For the text-containing cell, return its midpoint in (x, y) coordinate format. 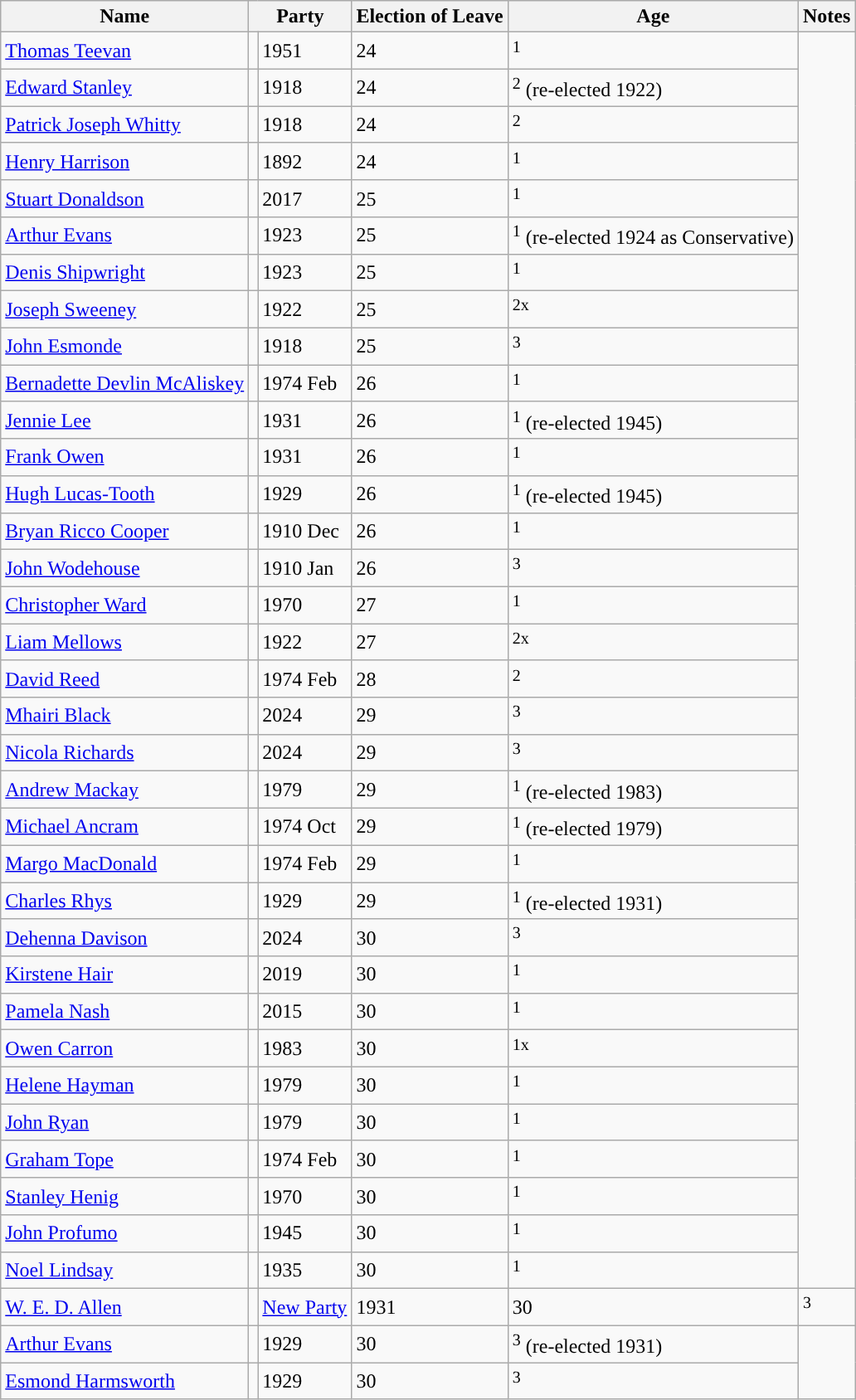
Party (300, 17)
1951 (305, 51)
1935 (305, 1271)
Charles Rhys (124, 901)
John Wodehouse (124, 569)
Owen Carron (124, 1048)
Margo MacDonald (124, 864)
1 (re-elected 1983) (653, 790)
Joseph Sweeney (124, 310)
Edward Stanley (124, 88)
Stanley Henig (124, 1196)
2019 (305, 975)
1892 (305, 161)
Denis Shipwright (124, 272)
1974 Oct (305, 826)
Thomas Teevan (124, 51)
Election of Leave (430, 17)
1910 Jan (305, 569)
Frank Owen (124, 458)
Name (124, 17)
Stuart Donaldson (124, 199)
Kirstene Hair (124, 975)
1910 Dec (305, 531)
1945 (305, 1234)
Hugh Lucas-Tooth (124, 494)
2 (re-elected 1922) (653, 88)
3 (re-elected 1931) (653, 1344)
Bernadette Devlin McAliskey (124, 383)
Andrew Mackay (124, 790)
Bryan Ricco Cooper (124, 531)
Henry Harrison (124, 161)
Mhairi Black (124, 717)
Patrick Joseph Whitty (124, 124)
Nicola Richards (124, 753)
Helene Hayman (124, 1085)
1 (re-elected 1924 as Conservative) (653, 236)
New Party (305, 1307)
2017 (305, 199)
Pamela Nash (124, 1012)
Jennie Lee (124, 420)
Notes (826, 17)
John Ryan (124, 1123)
John Profumo (124, 1234)
Graham Tope (124, 1159)
W. E. D. Allen (124, 1307)
Christopher Ward (124, 605)
Age (653, 17)
Dehenna Davison (124, 937)
John Esmonde (124, 347)
1 (re-elected 1931) (653, 901)
Noel Lindsay (124, 1271)
28 (430, 678)
Esmond Harmsworth (124, 1382)
1 (re-elected 1979) (653, 826)
2015 (305, 1012)
1983 (305, 1048)
Michael Ancram (124, 826)
Liam Mellows (124, 642)
1x (653, 1048)
David Reed (124, 678)
